Scan for the cell matching the given text and deliver its [X, Y] coordinate at center. 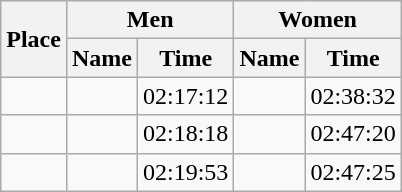
02:18:18 [185, 134]
02:47:20 [353, 134]
02:19:53 [185, 172]
02:47:25 [353, 172]
02:38:32 [353, 96]
Women [318, 20]
Men [150, 20]
Place [34, 39]
02:17:12 [185, 96]
